Extract the [X, Y] coordinate from the center of the cell holding the provided text.  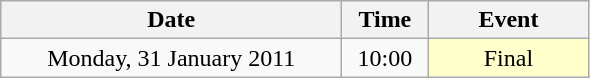
Monday, 31 January 2011 [172, 58]
Date [172, 20]
10:00 [385, 58]
Final [508, 58]
Time [385, 20]
Event [508, 20]
